Return [X, Y] of the center of cell containing provided text 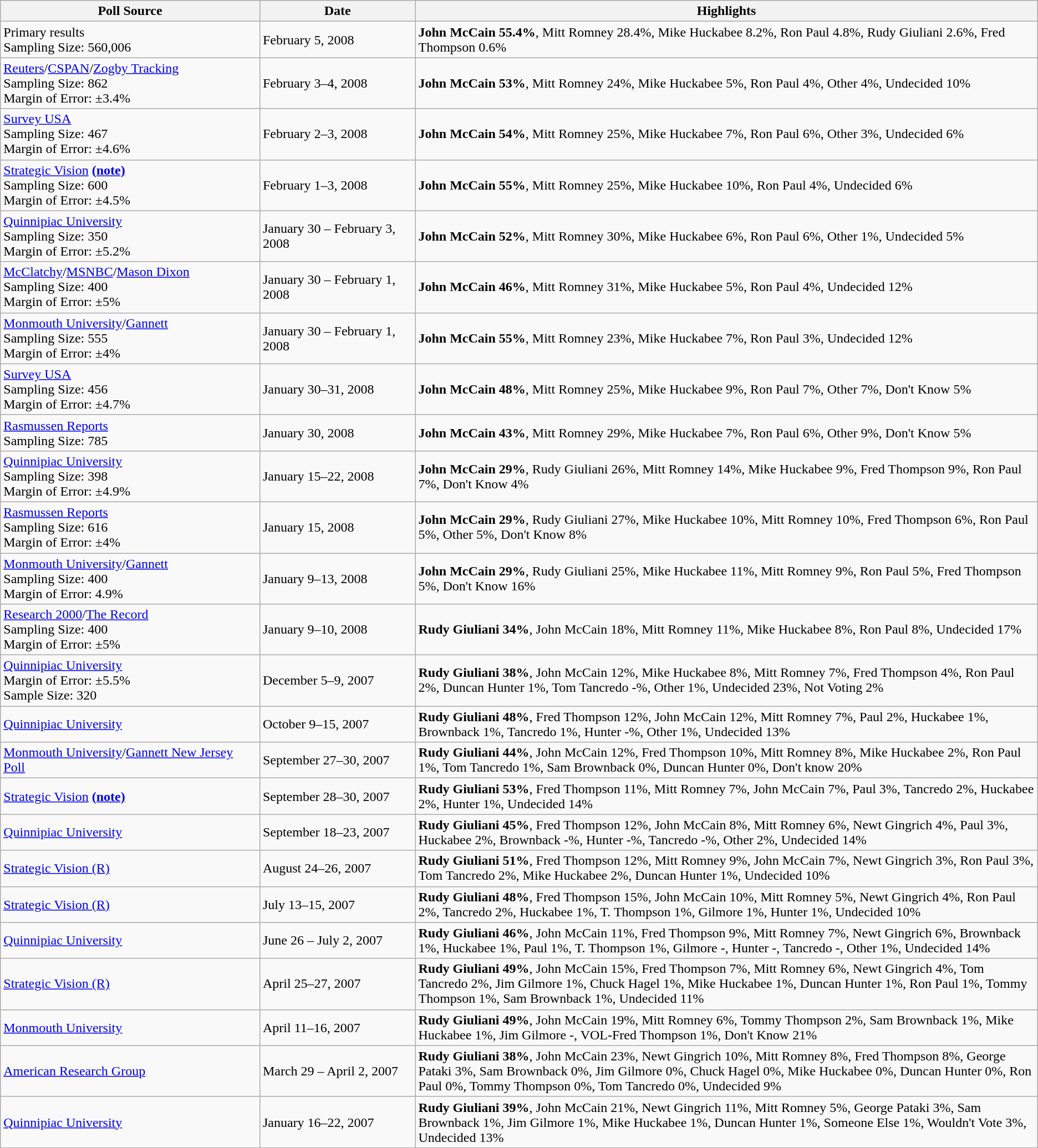
January 30–31, 2008 [337, 389]
John McCain 55.4%, Mitt Romney 28.4%, Mike Huckabee 8.2%, Ron Paul 4.8%, Rudy Giuliani 2.6%, Fred Thompson 0.6% [726, 40]
Rasmussen ReportsSampling Size: 616 Margin of Error: ±4% [130, 527]
Monmouth University/GannettSampling Size: 555 Margin of Error: ±4% [130, 338]
Poll Source [130, 11]
January 15, 2008 [337, 527]
December 5–9, 2007 [337, 681]
Rudy Giuliani 34%, John McCain 18%, Mitt Romney 11%, Mike Huckabee 8%, Ron Paul 8%, Undecided 17% [726, 630]
John McCain 52%, Mitt Romney 30%, Mike Huckabee 6%, Ron Paul 6%, Other 1%, Undecided 5% [726, 236]
October 9–15, 2007 [337, 724]
Quinnipiac UniversityMargin of Error: ±5.5% Sample Size: 320 [130, 681]
February 1–3, 2008 [337, 185]
American Research Group [130, 1071]
February 3–4, 2008 [337, 83]
John McCain 55%, Mitt Romney 23%, Mike Huckabee 7%, Ron Paul 3%, Undecided 12% [726, 338]
Research 2000/The RecordSampling Size: 400 Margin of Error: ±5% [130, 630]
Monmouth University [130, 1028]
John McCain 55%, Mitt Romney 25%, Mike Huckabee 10%, Ron Paul 4%, Undecided 6% [726, 185]
April 25–27, 2007 [337, 984]
Highlights [726, 11]
Date [337, 11]
John McCain 48%, Mitt Romney 25%, Mike Huckabee 9%, Ron Paul 7%, Other 7%, Don't Know 5% [726, 389]
June 26 – July 2, 2007 [337, 940]
January 30 – February 3, 2008 [337, 236]
January 9–13, 2008 [337, 579]
September 27–30, 2007 [337, 761]
January 15–22, 2008 [337, 476]
Survey USASampling Size: 456 Margin of Error: ±4.7% [130, 389]
January 30, 2008 [337, 432]
John McCain 29%, Rudy Giuliani 27%, Mike Huckabee 10%, Mitt Romney 10%, Fred Thompson 6%, Ron Paul 5%, Other 5%, Don't Know 8% [726, 527]
August 24–26, 2007 [337, 868]
John McCain 29%, Rudy Giuliani 26%, Mitt Romney 14%, Mike Huckabee 9%, Fred Thompson 9%, Ron Paul 7%, Don't Know 4% [726, 476]
John McCain 29%, Rudy Giuliani 25%, Mike Huckabee 11%, Mitt Romney 9%, Ron Paul 5%, Fred Thompson 5%, Don't Know 16% [726, 579]
April 11–16, 2007 [337, 1028]
September 18–23, 2007 [337, 833]
March 29 – April 2, 2007 [337, 1071]
Rasmussen ReportsSampling Size: 785 [130, 432]
John McCain 54%, Mitt Romney 25%, Mike Huckabee 7%, Ron Paul 6%, Other 3%, Undecided 6% [726, 134]
Primary resultsSampling Size: 560,006 [130, 40]
January 9–10, 2008 [337, 630]
Reuters/CSPAN/Zogby TrackingSampling Size: 862 Margin of Error: ±3.4% [130, 83]
Monmouth University/Gannett New Jersey Poll [130, 761]
John McCain 53%, Mitt Romney 24%, Mike Huckabee 5%, Ron Paul 4%, Other 4%, Undecided 10% [726, 83]
September 28–30, 2007 [337, 796]
Monmouth University/GannettSampling Size: 400 Margin of Error: 4.9% [130, 579]
John McCain 46%, Mitt Romney 31%, Mike Huckabee 5%, Ron Paul 4%, Undecided 12% [726, 287]
February 5, 2008 [337, 40]
John McCain 43%, Mitt Romney 29%, Mike Huckabee 7%, Ron Paul 6%, Other 9%, Don't Know 5% [726, 432]
Quinnipiac UniversitySampling Size: 398 Margin of Error: ±4.9% [130, 476]
McClatchy/MSNBC/Mason DixonSampling Size: 400 Margin of Error: ±5% [130, 287]
February 2–3, 2008 [337, 134]
Quinnipiac UniversitySampling Size: 350 Margin of Error: ±5.2% [130, 236]
Survey USASampling Size: 467 Margin of Error: ±4.6% [130, 134]
January 16–22, 2007 [337, 1122]
Strategic Vision (note)Sampling Size: 600 Margin of Error: ±4.5% [130, 185]
July 13–15, 2007 [337, 905]
Rudy Giuliani 53%, Fred Thompson 11%, Mitt Romney 7%, John McCain 7%, Paul 3%, Tancredo 2%, Huckabee 2%, Hunter 1%, Undecided 14% [726, 796]
Strategic Vision (note) [130, 796]
